Output the (x, y) coordinate of the center of the cell containing the given text.  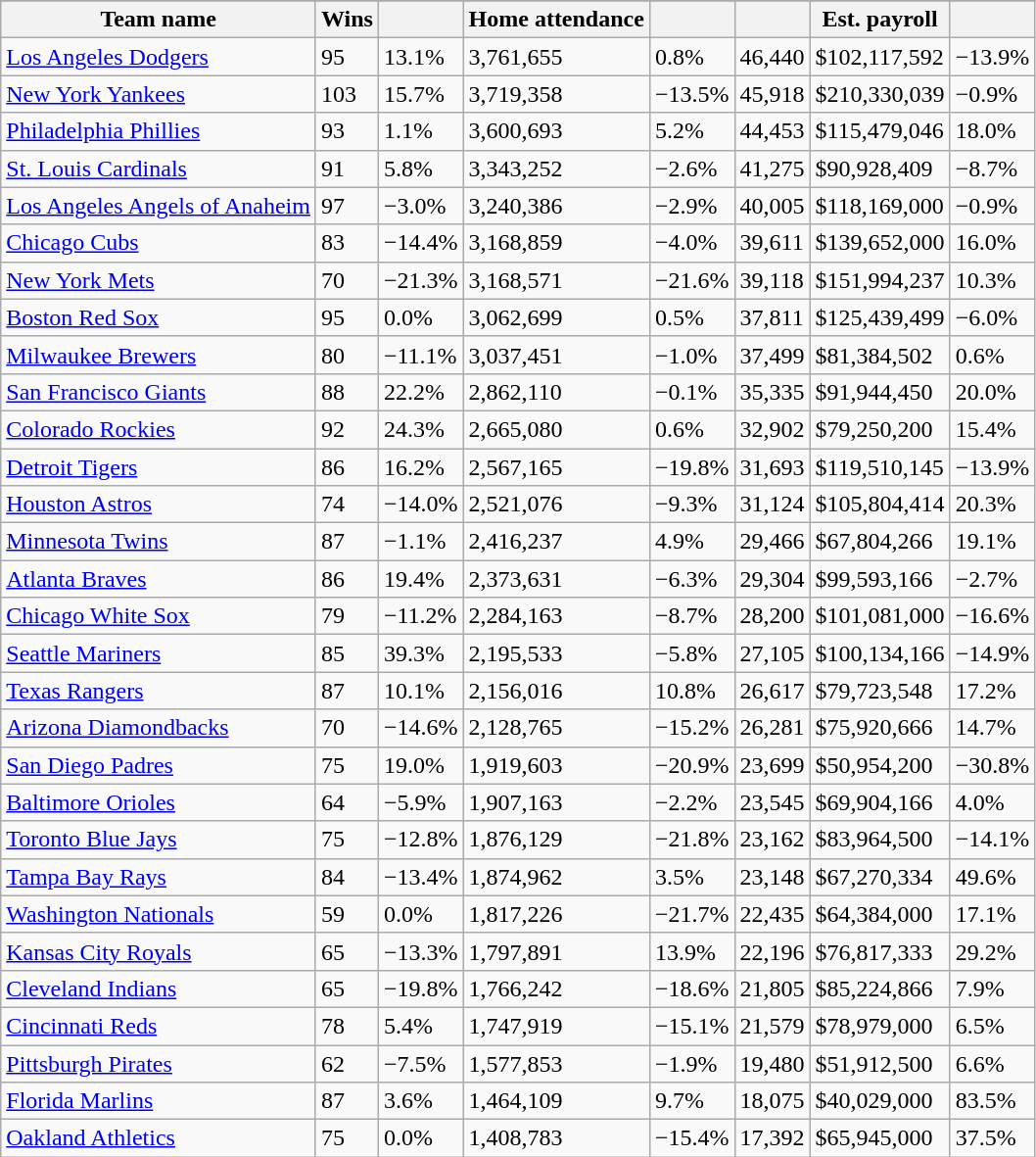
19.1% (993, 542)
$81,384,502 (879, 355)
78 (347, 1026)
−0.1% (691, 392)
$139,652,000 (879, 243)
−14.9% (993, 653)
−15.2% (691, 728)
0.8% (691, 57)
5.4% (421, 1026)
23,162 (772, 840)
2,862,110 (556, 392)
15.7% (421, 94)
Chicago White Sox (159, 616)
1,817,226 (556, 914)
13.9% (691, 951)
−1.1% (421, 542)
Texas Rangers (159, 691)
29,466 (772, 542)
$78,979,000 (879, 1026)
39,118 (772, 280)
9.7% (691, 1101)
15.4% (993, 429)
$151,994,237 (879, 280)
19.4% (421, 579)
7.9% (993, 988)
2,156,016 (556, 691)
85 (347, 653)
−5.8% (691, 653)
−13.4% (421, 877)
−5.9% (421, 802)
18.0% (993, 131)
83 (347, 243)
17.2% (993, 691)
Houston Astros (159, 505)
37,499 (772, 355)
$64,384,000 (879, 914)
$69,904,166 (879, 802)
39.3% (421, 653)
Tampa Bay Rays (159, 877)
Team name (159, 20)
49.6% (993, 877)
Kansas City Royals (159, 951)
6.5% (993, 1026)
1,577,853 (556, 1063)
$67,804,266 (879, 542)
6.6% (993, 1063)
2,521,076 (556, 505)
18,075 (772, 1101)
−2.6% (691, 169)
3,168,859 (556, 243)
$118,169,000 (879, 206)
−14.1% (993, 840)
−21.7% (691, 914)
Oakland Athletics (159, 1138)
26,281 (772, 728)
20.0% (993, 392)
−21.6% (691, 280)
1,919,603 (556, 765)
Colorado Rockies (159, 429)
4.9% (691, 542)
Toronto Blue Jays (159, 840)
Cleveland Indians (159, 988)
16.2% (421, 467)
83.5% (993, 1101)
1,874,962 (556, 877)
−6.3% (691, 579)
−11.1% (421, 355)
Pittsburgh Pirates (159, 1063)
−11.2% (421, 616)
3,062,699 (556, 317)
3.5% (691, 877)
80 (347, 355)
1,907,163 (556, 802)
1,797,891 (556, 951)
Seattle Mariners (159, 653)
−2.7% (993, 579)
28,200 (772, 616)
Chicago Cubs (159, 243)
62 (347, 1063)
10.1% (421, 691)
20.3% (993, 505)
$76,817,333 (879, 951)
$50,954,200 (879, 765)
$90,928,409 (879, 169)
5.8% (421, 169)
2,373,631 (556, 579)
−2.2% (691, 802)
San Diego Padres (159, 765)
Cincinnati Reds (159, 1026)
1,766,242 (556, 988)
$210,330,039 (879, 94)
1,747,919 (556, 1026)
21,579 (772, 1026)
3,719,358 (556, 94)
Milwaukee Brewers (159, 355)
14.7% (993, 728)
23,148 (772, 877)
−15.1% (691, 1026)
Los Angeles Dodgers (159, 57)
17,392 (772, 1138)
24.3% (421, 429)
29.2% (993, 951)
2,567,165 (556, 467)
Philadelphia Phillies (159, 131)
$85,224,866 (879, 988)
2,284,163 (556, 616)
88 (347, 392)
79 (347, 616)
Minnesota Twins (159, 542)
−21.8% (691, 840)
37.5% (993, 1138)
Home attendance (556, 20)
84 (347, 877)
3,240,386 (556, 206)
−18.6% (691, 988)
−1.0% (691, 355)
3,600,693 (556, 131)
1,464,109 (556, 1101)
10.3% (993, 280)
45,918 (772, 94)
103 (347, 94)
46,440 (772, 57)
74 (347, 505)
1.1% (421, 131)
−13.5% (691, 94)
4.0% (993, 802)
64 (347, 802)
3,168,571 (556, 280)
39,611 (772, 243)
−9.3% (691, 505)
3,037,451 (556, 355)
22.2% (421, 392)
3,343,252 (556, 169)
−30.8% (993, 765)
−20.9% (691, 765)
37,811 (772, 317)
−12.8% (421, 840)
−13.3% (421, 951)
21,805 (772, 988)
Wins (347, 20)
22,196 (772, 951)
92 (347, 429)
San Francisco Giants (159, 392)
−1.9% (691, 1063)
Atlanta Braves (159, 579)
−14.0% (421, 505)
0.5% (691, 317)
44,453 (772, 131)
$67,270,334 (879, 877)
27,105 (772, 653)
2,416,237 (556, 542)
$40,029,000 (879, 1101)
5.2% (691, 131)
1,876,129 (556, 840)
19,480 (772, 1063)
97 (347, 206)
Washington Nationals (159, 914)
26,617 (772, 691)
16.0% (993, 243)
New York Yankees (159, 94)
Baltimore Orioles (159, 802)
35,335 (772, 392)
13.1% (421, 57)
1,408,783 (556, 1138)
St. Louis Cardinals (159, 169)
$91,944,450 (879, 392)
−21.3% (421, 280)
Boston Red Sox (159, 317)
3.6% (421, 1101)
$102,117,592 (879, 57)
Los Angeles Angels of Anaheim (159, 206)
$79,250,200 (879, 429)
3,761,655 (556, 57)
Detroit Tigers (159, 467)
23,545 (772, 802)
−14.6% (421, 728)
2,195,533 (556, 653)
31,693 (772, 467)
−16.6% (993, 616)
17.1% (993, 914)
31,124 (772, 505)
$75,920,666 (879, 728)
−7.5% (421, 1063)
−6.0% (993, 317)
2,128,765 (556, 728)
Est. payroll (879, 20)
$65,945,000 (879, 1138)
$101,081,000 (879, 616)
−3.0% (421, 206)
$115,479,046 (879, 131)
$119,510,145 (879, 467)
$100,134,166 (879, 653)
Florida Marlins (159, 1101)
$83,964,500 (879, 840)
10.8% (691, 691)
29,304 (772, 579)
$99,593,166 (879, 579)
40,005 (772, 206)
Arizona Diamondbacks (159, 728)
2,665,080 (556, 429)
$125,439,499 (879, 317)
23,699 (772, 765)
22,435 (772, 914)
$79,723,548 (879, 691)
59 (347, 914)
−2.9% (691, 206)
−4.0% (691, 243)
93 (347, 131)
New York Mets (159, 280)
19.0% (421, 765)
−14.4% (421, 243)
41,275 (772, 169)
−15.4% (691, 1138)
$105,804,414 (879, 505)
91 (347, 169)
32,902 (772, 429)
$51,912,500 (879, 1063)
